Identify which cell holds the provided text, then report its (x, y) central coordinate. 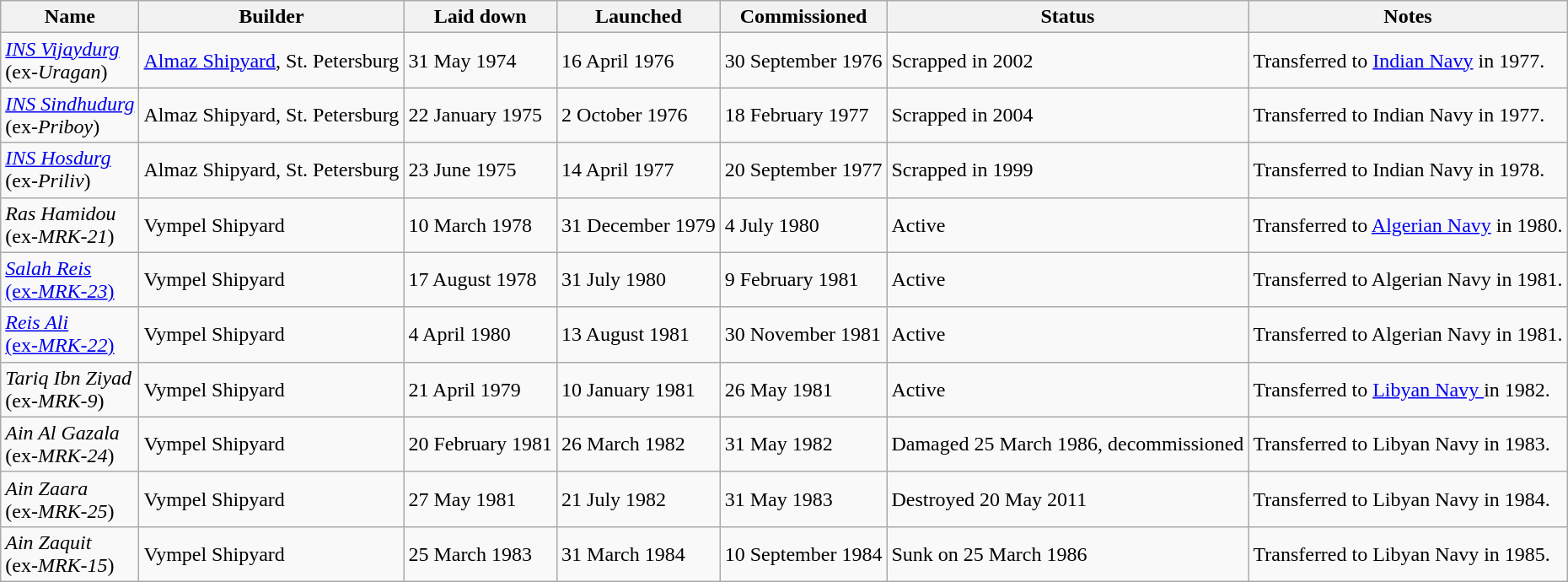
INS Hosdurg(ex-Priliv) (70, 170)
4 July 1980 (803, 224)
21 July 1982 (639, 499)
Status (1067, 17)
Ain Zaara(ex-MRK-25) (70, 499)
10 January 1981 (639, 390)
Ain Zaquit(ex-MRK-15) (70, 553)
10 September 1984 (803, 553)
13 August 1981 (639, 334)
Launched (639, 17)
31 December 1979 (639, 224)
20 February 1981 (481, 444)
Tariq Ibn Ziyad(ex-MRK-9) (70, 390)
Ain Al Gazala(ex-MRK-24) (70, 444)
Damaged 25 March 1986, decommissioned (1067, 444)
Transferred to Algerian Navy in 1980. (1408, 224)
20 September 1977 (803, 170)
Transferred to Indian Navy in 1978. (1408, 170)
4 April 1980 (481, 334)
Scrapped in 1999 (1067, 170)
17 August 1978 (481, 280)
26 March 1982 (639, 444)
Destroyed 20 May 2011 (1067, 499)
22 January 1975 (481, 115)
Salah Reis(ex-MRK-23) (70, 280)
Laid down (481, 17)
Transferred to Libyan Navy in 1985. (1408, 553)
31 May 1982 (803, 444)
Transferred to Libyan Navy in 1982. (1408, 390)
18 February 1977 (803, 115)
Commissioned (803, 17)
Ras Hamidou(ex-MRK-21) (70, 224)
10 March 1978 (481, 224)
31 May 1974 (481, 61)
2 October 1976 (639, 115)
21 April 1979 (481, 390)
31 May 1983 (803, 499)
Sunk on 25 March 1986 (1067, 553)
INS Sindhudurg(ex-Priboy) (70, 115)
30 September 1976 (803, 61)
Builder (271, 17)
16 April 1976 (639, 61)
25 March 1983 (481, 553)
26 May 1981 (803, 390)
INS Vijaydurg(ex-Uragan) (70, 61)
14 April 1977 (639, 170)
9 February 1981 (803, 280)
Reis Ali(ex-MRK-22) (70, 334)
23 June 1975 (481, 170)
30 November 1981 (803, 334)
Scrapped in 2002 (1067, 61)
Transferred to Libyan Navy in 1983. (1408, 444)
Transferred to Libyan Navy in 1984. (1408, 499)
Notes (1408, 17)
Scrapped in 2004 (1067, 115)
Name (70, 17)
27 May 1981 (481, 499)
31 March 1984 (639, 553)
31 July 1980 (639, 280)
